Pinpoint the cell where the given text exists, returning its [x, y] midpoint coordinate. 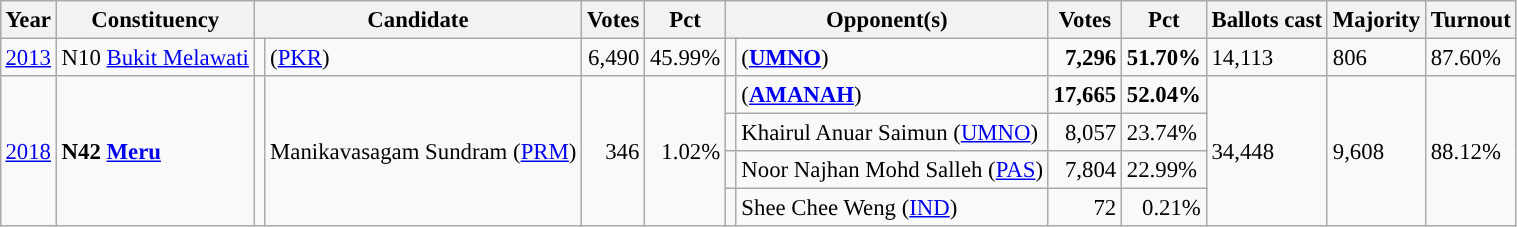
Opponent(s) [886, 20]
(PKR) [424, 57]
17,665 [1084, 95]
2013 [28, 57]
Year [28, 20]
Ballots cast [1266, 20]
7,804 [1084, 170]
(AMANAH) [892, 95]
Candidate [418, 20]
88.12% [1470, 151]
72 [1084, 208]
Majority [1376, 20]
34,448 [1266, 151]
2018 [28, 151]
Turnout [1470, 20]
806 [1376, 57]
346 [614, 151]
7,296 [1084, 57]
1.02% [686, 151]
6,490 [614, 57]
Khairul Anuar Saimun (UMNO) [892, 133]
22.99% [1164, 170]
14,113 [1266, 57]
Manikavasagam Sundram (PRM) [424, 151]
Constituency [155, 20]
N42 Meru [155, 151]
9,608 [1376, 151]
23.74% [1164, 133]
45.99% [686, 57]
52.04% [1164, 95]
87.60% [1470, 57]
Shee Chee Weng (IND) [892, 208]
0.21% [1164, 208]
51.70% [1164, 57]
N10 Bukit Melawati [155, 57]
Noor Najhan Mohd Salleh (PAS) [892, 170]
8,057 [1084, 133]
(UMNO) [892, 57]
